Pinpoint the cell where the given text exists, returning its [x, y] midpoint coordinate. 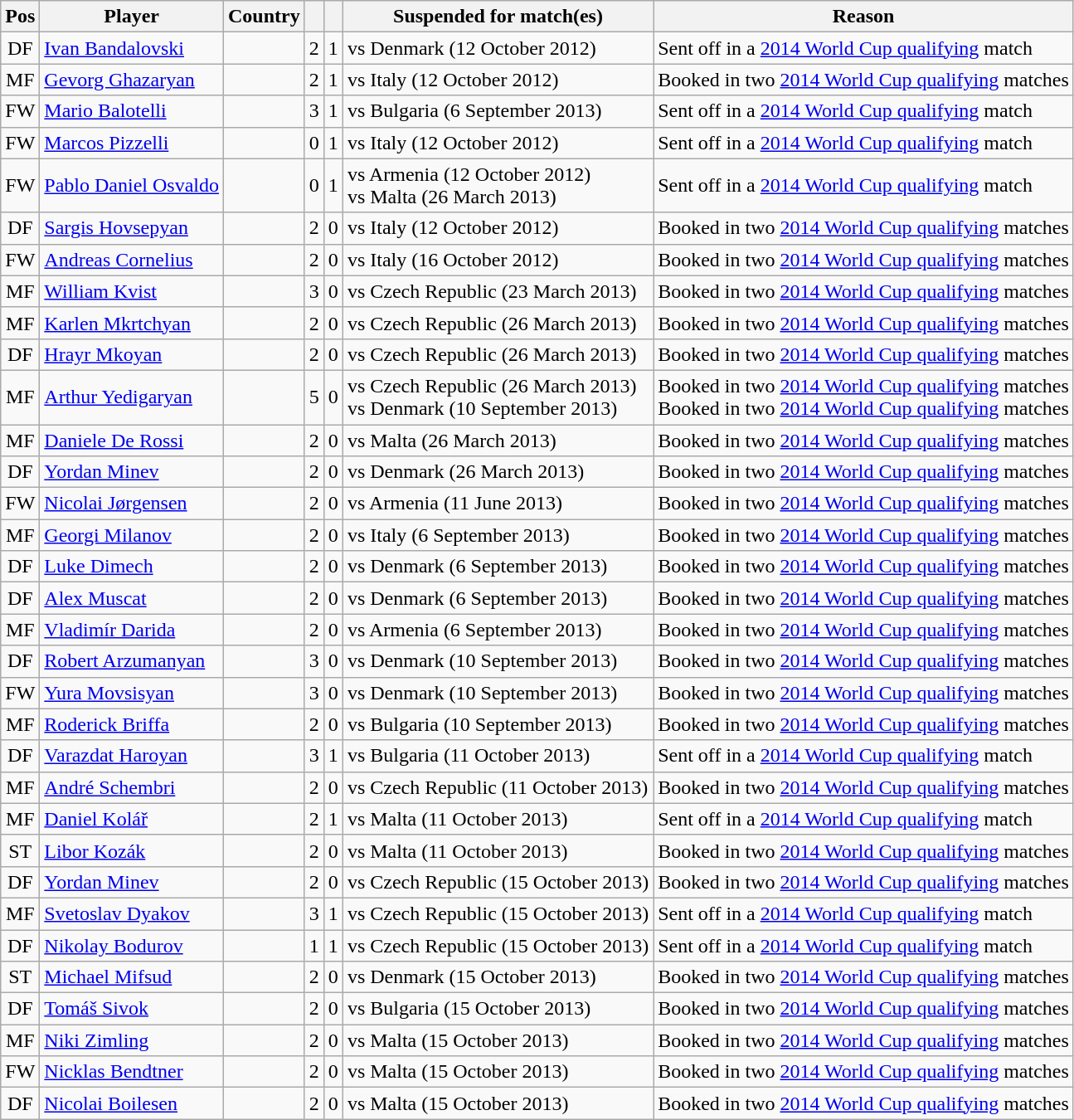
Robert Arzumanyan [132, 661]
vs Denmark (26 March 2013) [498, 472]
Svetoslav Dyakov [132, 913]
Yura Movsisyan [132, 693]
Michael Mifsud [132, 977]
Nicklas Bendtner [132, 1072]
vs Italy (16 October 2012) [498, 260]
Booked in two 2014 World Cup qualifying matchesBooked in two 2014 World Cup qualifying matches [864, 397]
Nikolay Bodurov [132, 945]
Alex Muscat [132, 598]
Roderick Briffa [132, 724]
William Kvist [132, 291]
vs Denmark (12 October 2012) [498, 48]
Varazdat Haroyan [132, 756]
vs Malta (26 March 2013) [498, 441]
Player [132, 17]
vs Bulgaria (15 October 2013) [498, 1009]
5 [313, 397]
Gevorg Ghazaryan [132, 80]
Suspended for match(es) [498, 17]
Hrayr Mkoyan [132, 354]
Daniele De Rossi [132, 441]
vs Czech Republic (23 March 2013) [498, 291]
Luke Dimech [132, 567]
Mario Balotelli [132, 111]
vs Czech Republic (11 October 2013) [498, 787]
vs Bulgaria (6 September 2013) [498, 111]
vs Bulgaria (10 September 2013) [498, 724]
Karlen Mkrtchyan [132, 323]
Ivan Bandalovski [132, 48]
Marcos Pizzelli [132, 143]
Reason [864, 17]
Libor Kozák [132, 850]
vs Armenia (6 September 2013) [498, 630]
Nicolai Jørgensen [132, 504]
Country [265, 17]
vs Bulgaria (11 October 2013) [498, 756]
Sargis Hovsepyan [132, 228]
vs Denmark (15 October 2013) [498, 977]
Andreas Cornelius [132, 260]
Pos [20, 17]
Tomáš Sivok [132, 1009]
Pablo Daniel Osvaldo [132, 186]
Arthur Yedigaryan [132, 397]
vs Armenia (12 October 2012)vs Malta (26 March 2013) [498, 186]
vs Czech Republic (26 March 2013)vs Denmark (10 September 2013) [498, 397]
Georgi Milanov [132, 535]
André Schembri [132, 787]
Niki Zimling [132, 1040]
Vladimír Darida [132, 630]
vs Italy (6 September 2013) [498, 535]
Daniel Kolář [132, 819]
vs Armenia (11 June 2013) [498, 504]
Nicolai Boilesen [132, 1103]
